For the text-containing cell, return its midpoint in (X, Y) coordinate format. 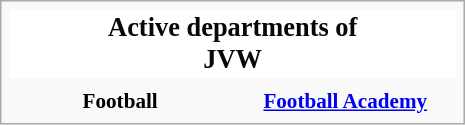
Football (120, 101)
Football Academy (345, 101)
Active departments ofJVW (232, 44)
